Detect which cell encompasses the target text, then output its [x, y] center coordinate. 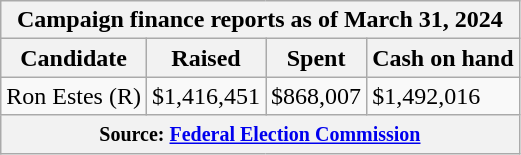
$868,007 [316, 96]
Ron Estes (R) [74, 96]
Campaign finance reports as of March 31, 2024 [260, 20]
Spent [316, 58]
Raised [206, 58]
$1,492,016 [443, 96]
Source: Federal Election Commission [260, 134]
Candidate [74, 58]
Cash on hand [443, 58]
$1,416,451 [206, 96]
